Determine the (x, y) coordinate at the center of the cell enclosing the given text.  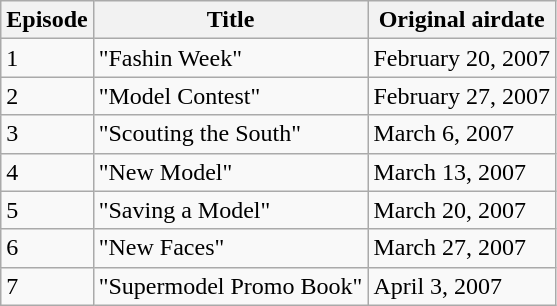
Title (230, 20)
"Fashin Week" (230, 58)
April 3, 2007 (462, 286)
3 (47, 134)
Original airdate (462, 20)
2 (47, 96)
7 (47, 286)
February 20, 2007 (462, 58)
6 (47, 248)
March 27, 2007 (462, 248)
Episode (47, 20)
February 27, 2007 (462, 96)
4 (47, 172)
"Saving a Model" (230, 210)
March 6, 2007 (462, 134)
1 (47, 58)
"New Faces" (230, 248)
"Supermodel Promo Book" (230, 286)
"New Model" (230, 172)
"Model Contest" (230, 96)
"Scouting the South" (230, 134)
March 13, 2007 (462, 172)
March 20, 2007 (462, 210)
5 (47, 210)
